Extract the (X, Y) coordinate from the center of the cell holding the provided text.  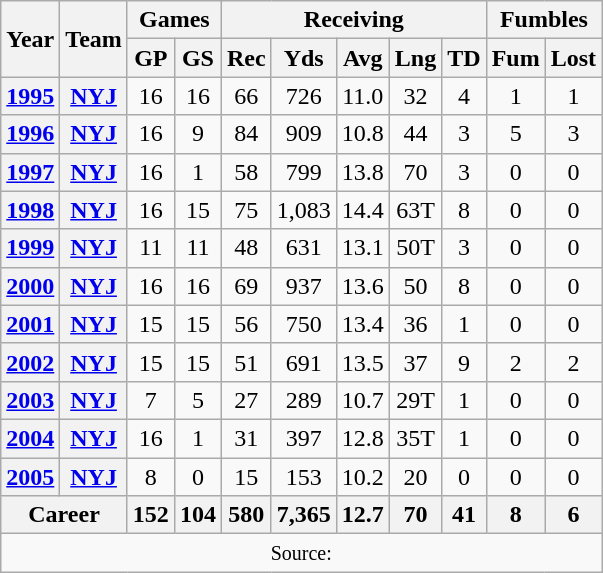
27 (246, 400)
Rec (246, 58)
726 (304, 96)
14.4 (362, 210)
48 (246, 248)
750 (304, 324)
32 (415, 96)
Avg (362, 58)
1995 (30, 96)
12.8 (362, 438)
909 (304, 134)
66 (246, 96)
13.6 (362, 286)
937 (304, 286)
51 (246, 362)
2004 (30, 438)
Games (174, 20)
84 (246, 134)
2003 (30, 400)
2002 (30, 362)
1999 (30, 248)
13.8 (362, 172)
799 (304, 172)
1997 (30, 172)
691 (304, 362)
37 (415, 362)
20 (415, 477)
31 (246, 438)
2000 (30, 286)
41 (464, 515)
Lost (573, 58)
58 (246, 172)
1996 (30, 134)
12.7 (362, 515)
631 (304, 248)
Lng (415, 58)
152 (150, 515)
13.4 (362, 324)
13.1 (362, 248)
2005 (30, 477)
Source: (302, 553)
1998 (30, 210)
75 (246, 210)
10.7 (362, 400)
11.0 (362, 96)
397 (304, 438)
1,083 (304, 210)
TD (464, 58)
69 (246, 286)
7,365 (304, 515)
29T (415, 400)
Year (30, 39)
Career (64, 515)
Yds (304, 58)
4 (464, 96)
580 (246, 515)
10.8 (362, 134)
35T (415, 438)
50T (415, 248)
289 (304, 400)
50 (415, 286)
56 (246, 324)
GS (198, 58)
13.5 (362, 362)
Team (94, 39)
44 (415, 134)
10.2 (362, 477)
6 (573, 515)
7 (150, 400)
104 (198, 515)
2001 (30, 324)
Receiving (354, 20)
153 (304, 477)
Fum (516, 58)
36 (415, 324)
63T (415, 210)
Fumbles (544, 20)
GP (150, 58)
